For the text-containing cell, return its midpoint in (X, Y) coordinate format. 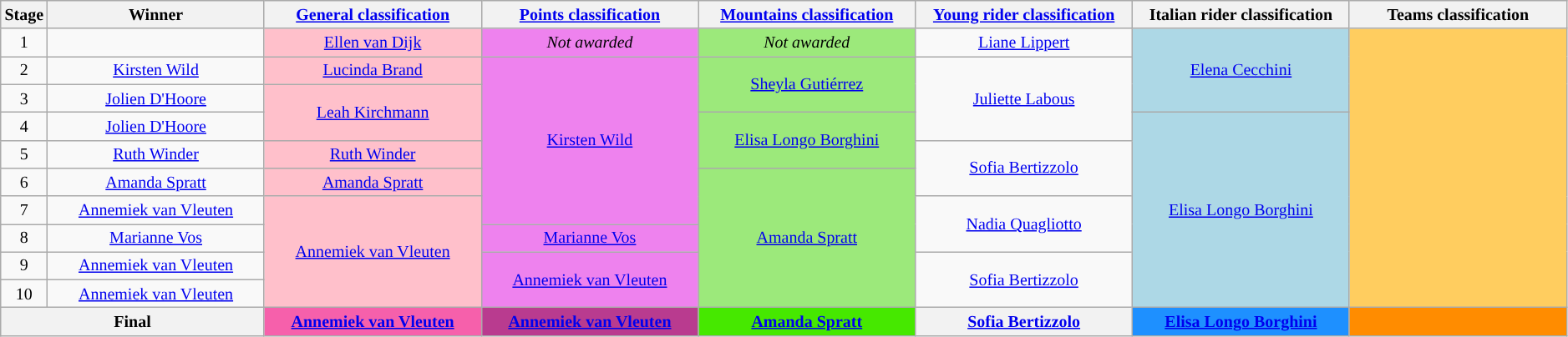
9 (24, 265)
Winner (155, 15)
Liane Lippert (1024, 43)
6 (24, 182)
7 (24, 210)
8 (24, 239)
4 (24, 127)
Teams classification (1458, 15)
Elena Cecchini (1241, 71)
Sheyla Gutiérrez (807, 85)
Mountains classification (807, 15)
10 (24, 294)
Points classification (590, 15)
Stage (24, 15)
Ellen van Dijk (373, 43)
2 (24, 70)
Juliette Labous (1024, 98)
5 (24, 153)
Final (132, 322)
General classification (373, 15)
1 (24, 43)
Nadia Quagliotto (1024, 224)
Young rider classification (1024, 15)
Leah Kirchmann (373, 112)
Lucinda Brand (373, 70)
3 (24, 98)
Italian rider classification (1241, 15)
